Return (X, Y) of the center of cell containing provided text 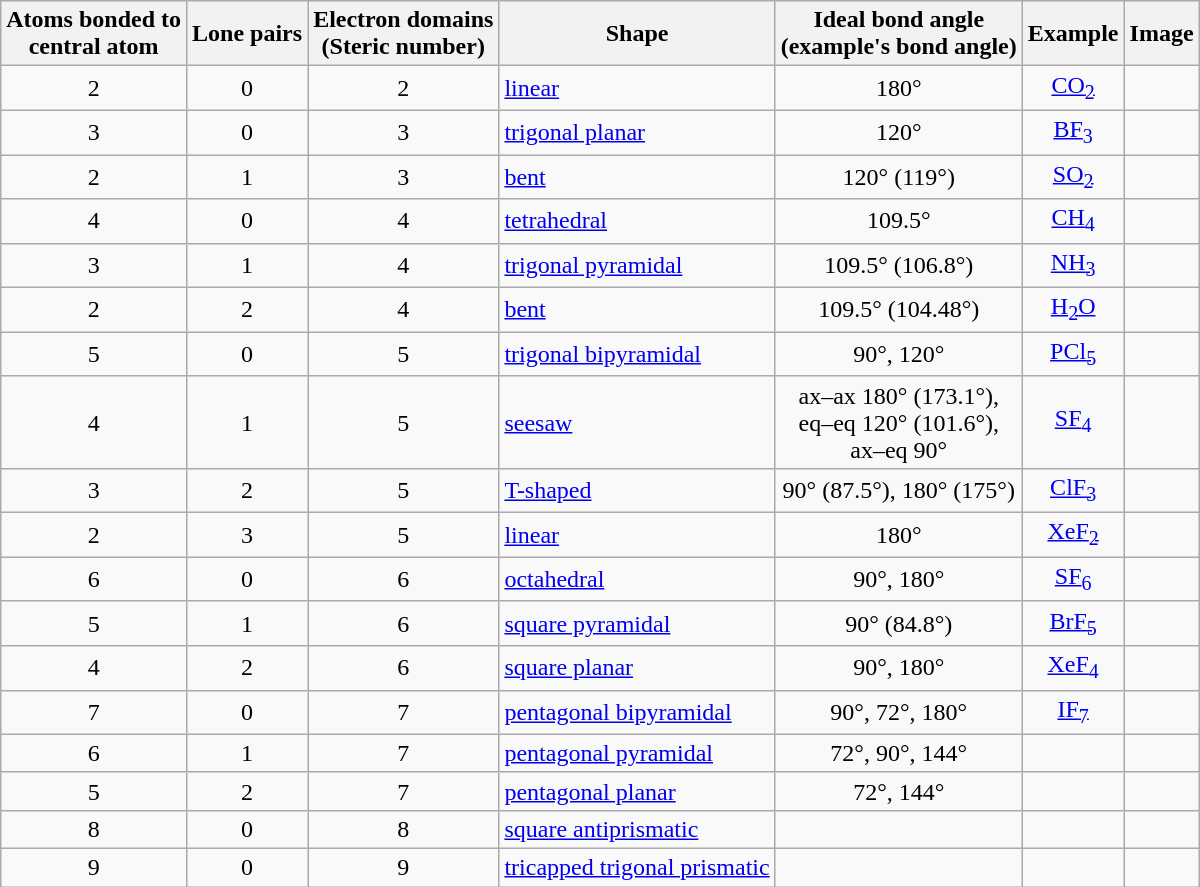
109.5° (898, 221)
72°, 90°, 144° (898, 753)
Electron domains (Steric number) (404, 34)
BrF5 (1073, 623)
72°, 144° (898, 791)
SO2 (1073, 176)
XeF2 (1073, 535)
BF3 (1073, 132)
tetrahedral (637, 221)
tricapped trigonal prismatic (637, 868)
CH4 (1073, 221)
trigonal planar (637, 132)
ax–ax 180° (173.1°), eq–eq 120° (101.6°), ax–eq 90° (898, 422)
109.5° (104.48°) (898, 310)
trigonal bipyramidal (637, 354)
octahedral (637, 579)
seesaw (637, 422)
90°, 120° (898, 354)
90° (87.5°), 180° (175°) (898, 490)
T-shaped (637, 490)
ClF3 (1073, 490)
Lone pairs (248, 34)
pentagonal pyramidal (637, 753)
Ideal bond angle (example's bond angle) (898, 34)
Shape (637, 34)
IF7 (1073, 712)
SF4 (1073, 422)
120° (119°) (898, 176)
Image (1162, 34)
square planar (637, 668)
square pyramidal (637, 623)
90°, 72°, 180° (898, 712)
Atoms bonded to central atom (94, 34)
square antiprismatic (637, 829)
PCl5 (1073, 354)
90° (84.8°) (898, 623)
pentagonal bipyramidal (637, 712)
SF6 (1073, 579)
109.5° (106.8°) (898, 265)
XeF4 (1073, 668)
trigonal pyramidal (637, 265)
120° (898, 132)
CO2 (1073, 88)
pentagonal planar (637, 791)
NH3 (1073, 265)
Example (1073, 34)
H2O (1073, 310)
